Locate the cell with the specified text and output its (X, Y) center coordinate. 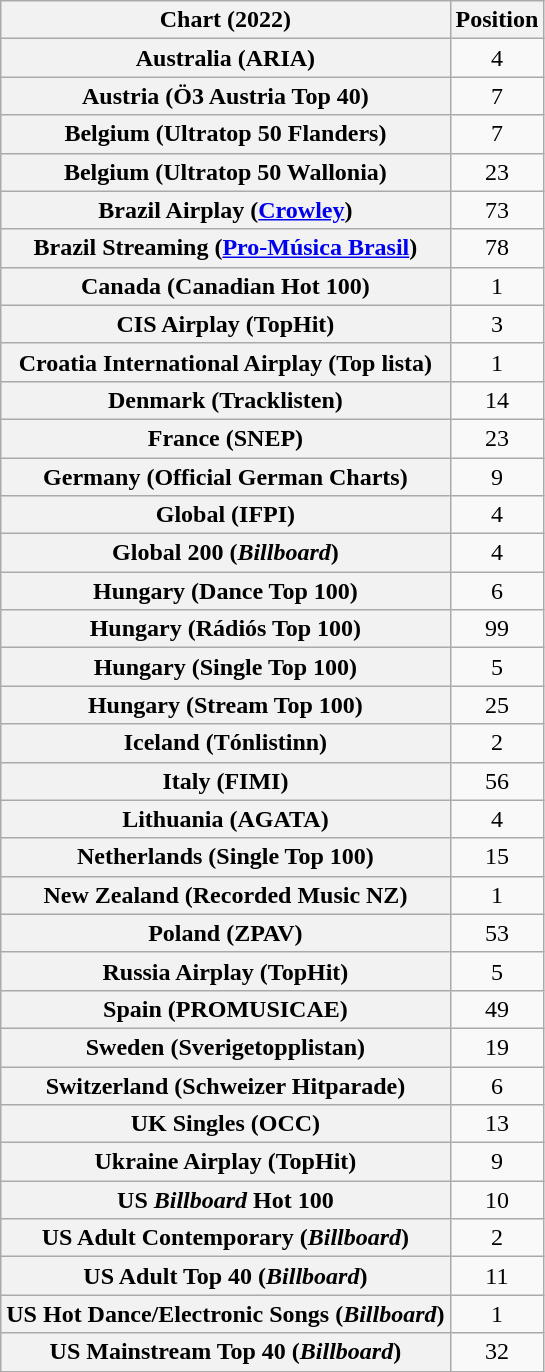
Denmark (Tracklisten) (226, 400)
Brazil Streaming (Pro-Música Brasil) (226, 248)
Lithuania (AGATA) (226, 819)
3 (497, 324)
Canada (Canadian Hot 100) (226, 286)
US Hot Dance/Electronic Songs (Billboard) (226, 1314)
Russia Airplay (TopHit) (226, 971)
14 (497, 400)
Belgium (Ultratop 50 Wallonia) (226, 172)
19 (497, 1047)
Poland (ZPAV) (226, 933)
25 (497, 705)
Global 200 (Billboard) (226, 553)
Iceland (Tónlistinn) (226, 743)
Italy (FIMI) (226, 781)
Global (IFPI) (226, 515)
Spain (PROMUSICAE) (226, 1009)
Brazil Airplay (Crowley) (226, 210)
32 (497, 1352)
10 (497, 1200)
US Mainstream Top 40 (Billboard) (226, 1352)
Hungary (Dance Top 100) (226, 591)
Austria (Ö3 Austria Top 40) (226, 96)
CIS Airplay (TopHit) (226, 324)
13 (497, 1124)
Chart (2022) (226, 20)
78 (497, 248)
US Adult Contemporary (Billboard) (226, 1238)
Belgium (Ultratop 50 Flanders) (226, 134)
Sweden (Sverigetopplistan) (226, 1047)
Hungary (Stream Top 100) (226, 705)
11 (497, 1276)
Netherlands (Single Top 100) (226, 857)
New Zealand (Recorded Music NZ) (226, 895)
Germany (Official German Charts) (226, 477)
Position (497, 20)
Switzerland (Schweizer Hitparade) (226, 1085)
Hungary (Rádiós Top 100) (226, 629)
UK Singles (OCC) (226, 1124)
56 (497, 781)
53 (497, 933)
73 (497, 210)
15 (497, 857)
US Adult Top 40 (Billboard) (226, 1276)
Hungary (Single Top 100) (226, 667)
99 (497, 629)
Croatia International Airplay (Top lista) (226, 362)
US Billboard Hot 100 (226, 1200)
Australia (ARIA) (226, 58)
Ukraine Airplay (TopHit) (226, 1162)
France (SNEP) (226, 438)
49 (497, 1009)
